For the text-containing cell, return its midpoint in (X, Y) coordinate format. 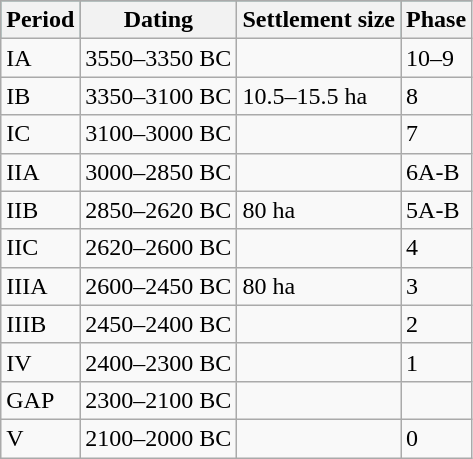
2620–2600 BC (158, 248)
10.5–15.5 ha (319, 96)
IV (40, 362)
Period (40, 20)
2400–2300 BC (158, 362)
3100–3000 BC (158, 134)
V (40, 438)
IIC (40, 248)
IIA (40, 172)
IIIB (40, 324)
3 (436, 286)
IC (40, 134)
10–9 (436, 58)
6A-B (436, 172)
2300–2100 BC (158, 400)
4 (436, 248)
3000–2850 BC (158, 172)
IA (40, 58)
5A-B (436, 210)
0 (436, 438)
Settlement size (319, 20)
GAP (40, 400)
IIB (40, 210)
3550–3350 BC (158, 58)
1 (436, 362)
8 (436, 96)
3350–3100 BC (158, 96)
2100–2000 BC (158, 438)
7 (436, 134)
Dating (158, 20)
2850–2620 BC (158, 210)
2 (436, 324)
Phase (436, 20)
2600–2450 BC (158, 286)
IIIA (40, 286)
IB (40, 96)
2450–2400 BC (158, 324)
